For the text-containing cell, return its midpoint in (X, Y) coordinate format. 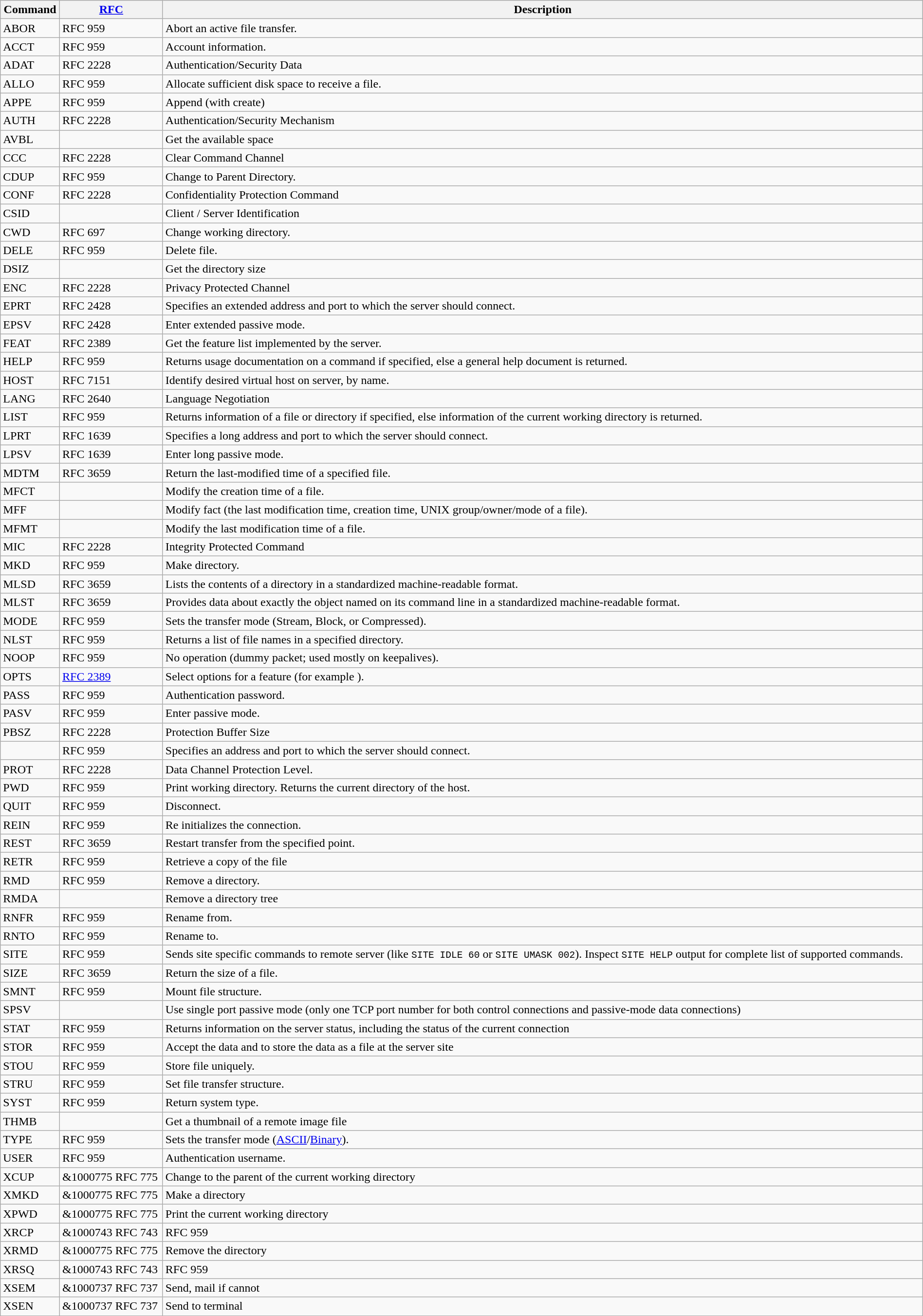
Send to terminal (542, 1306)
Authentication password. (542, 695)
OPTS (30, 676)
XCUP (30, 1177)
Change to the parent of the current working directory (542, 1177)
Get a thumbnail of a remote image file (542, 1121)
Modify fact (the last modification time, creation time, UNIX group/owner/mode of a file). (542, 510)
HELP (30, 362)
Print the current working directory (542, 1214)
SMNT (30, 991)
SYST (30, 1102)
SPSV (30, 1010)
Enter extended passive mode. (542, 325)
Rename to. (542, 936)
ALLO (30, 84)
MLSD (30, 584)
Send, mail if cannot (542, 1288)
Returns information on the server status, including the status of the current connection (542, 1028)
Remove the directory (542, 1251)
Allocate sufficient disk space to receive a file. (542, 84)
STOR (30, 1047)
MIC (30, 547)
PASV (30, 713)
Remove a directory tree (542, 899)
XSEN (30, 1306)
Identify desired virtual host on server, by name. (542, 380)
RMD (30, 880)
Language Negotiation (542, 399)
USER (30, 1158)
RFC (111, 10)
MFCT (30, 491)
LPRT (30, 436)
FEAT (30, 343)
Print working directory. Returns the current directory of the host. (542, 787)
Set file transfer structure. (542, 1084)
Select options for a feature (for example ). (542, 676)
Specifies an extended address and port to which the server should connect. (542, 306)
APPE (30, 102)
Authentication/Security Data (542, 65)
LPSV (30, 454)
Clear Command Channel (542, 158)
ENC (30, 288)
XRMD (30, 1251)
Change to Parent Directory. (542, 176)
STOU (30, 1065)
Get the feature list implemented by the server. (542, 343)
REIN (30, 825)
Modify the last modification time of a file. (542, 528)
RFC 2640 (111, 399)
MDTM (30, 473)
LIST (30, 417)
Data Channel Protection Level. (542, 769)
Use single port passive mode (only one TCP port number for both control connections and passive-mode data connections) (542, 1010)
Store file uniquely. (542, 1065)
Retrieve a copy of the file (542, 862)
NOOP (30, 658)
Restart transfer from the specified point. (542, 843)
CDUP (30, 176)
Rename from. (542, 917)
MLST (30, 603)
Specifies an address and port to which the server should connect. (542, 750)
CWD (30, 232)
Disconnect. (542, 806)
MKD (30, 566)
XSEM (30, 1288)
TYPE (30, 1140)
RNFR (30, 917)
Provides data about exactly the object named on its command line in a standardized machine-readable format. (542, 603)
MFF (30, 510)
No operation (dummy packet; used mostly on keepalives). (542, 658)
Integrity Protected Command (542, 547)
Account information. (542, 47)
LANG (30, 399)
RFC 697 (111, 232)
Make a directory (542, 1195)
Get the available space (542, 139)
Command (30, 10)
Re initializes the connection. (542, 825)
ABOR (30, 28)
HOST (30, 380)
Authentication username. (542, 1158)
STRU (30, 1084)
Delete file. (542, 251)
Remove a directory. (542, 880)
Lists the contents of a directory in a standardized machine-readable format. (542, 584)
PROT (30, 769)
RFC 7151 (111, 380)
RNTO (30, 936)
XRCP (30, 1232)
RMDA (30, 899)
AUTH (30, 121)
STAT (30, 1028)
Return the size of a file. (542, 973)
MFMT (30, 528)
Specifies a long address and port to which the server should connect. (542, 436)
CSID (30, 213)
Sets the transfer mode (Stream, Block, or Compressed). (542, 621)
DSIZ (30, 269)
ACCT (30, 47)
ADAT (30, 65)
EPSV (30, 325)
CCC (30, 158)
Client / Server Identification (542, 213)
PBSZ (30, 732)
Return the last-modified time of a specified file. (542, 473)
Enter long passive mode. (542, 454)
Description (542, 10)
PASS (30, 695)
QUIT (30, 806)
XRSQ (30, 1269)
Mount file structure. (542, 991)
Confidentiality Protection Command (542, 195)
Sets the transfer mode (ASCII/Binary). (542, 1140)
Make directory. (542, 566)
Privacy Protected Channel (542, 288)
Returns usage documentation on a command if specified, else a general help document is returned. (542, 362)
Authentication/Security Mechanism (542, 121)
Returns information of a file or directory if specified, else information of the current working directory is returned. (542, 417)
Accept the data and to store the data as a file at the server site (542, 1047)
DELE (30, 251)
RETR (30, 862)
PWD (30, 787)
NLST (30, 640)
AVBL (30, 139)
THMB (30, 1121)
EPRT (30, 306)
XPWD (30, 1214)
SIZE (30, 973)
Returns a list of file names in a specified directory. (542, 640)
Append (with create) (542, 102)
SITE (30, 954)
MODE (30, 621)
Protection Buffer Size (542, 732)
REST (30, 843)
CONF (30, 195)
XMKD (30, 1195)
Change working directory. (542, 232)
Modify the creation time of a file. (542, 491)
Return system type. (542, 1102)
Get the directory size (542, 269)
Enter passive mode. (542, 713)
Abort an active file transfer. (542, 28)
